Extract the [X, Y] coordinate from the center of the cell holding the provided text.  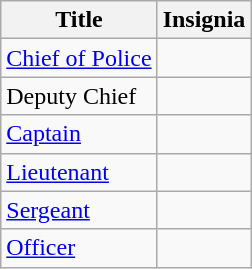
Captain [79, 134]
Chief of Police [79, 58]
Lieutenant [79, 172]
Title [79, 20]
Sergeant [79, 210]
Deputy Chief [79, 96]
Officer [79, 248]
Insignia [204, 20]
